From the cell containing the given text, extract its center point as (x, y) coordinate. 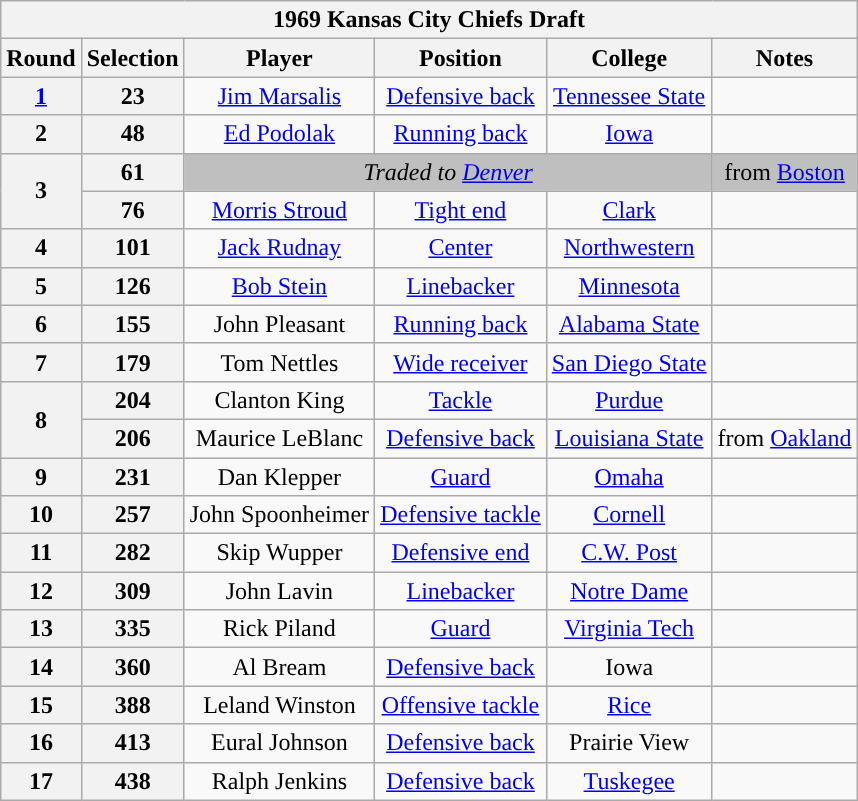
Virginia Tech (629, 629)
14 (41, 667)
257 (132, 515)
309 (132, 591)
101 (132, 248)
Tom Nettles (279, 362)
Selection (132, 58)
388 (132, 705)
Minnesota (629, 286)
John Pleasant (279, 324)
Rick Piland (279, 629)
John Spoonheimer (279, 515)
17 (41, 781)
College (629, 58)
15 (41, 705)
Traded to Denver (448, 172)
Eural Johnson (279, 743)
5 (41, 286)
126 (132, 286)
204 (132, 400)
Leland Winston (279, 705)
John Lavin (279, 591)
Northwestern (629, 248)
Round (41, 58)
Defensive end (461, 553)
Offensive tackle (461, 705)
Center (461, 248)
6 (41, 324)
Clark (629, 210)
1969 Kansas City Chiefs Draft (429, 20)
282 (132, 553)
1 (41, 96)
Wide receiver (461, 362)
10 (41, 515)
360 (132, 667)
Tight end (461, 210)
76 (132, 210)
4 (41, 248)
Player (279, 58)
Tuskegee (629, 781)
23 (132, 96)
Purdue (629, 400)
Ed Podolak (279, 134)
from Boston (784, 172)
13 (41, 629)
12 (41, 591)
Clanton King (279, 400)
Tennessee State (629, 96)
Skip Wupper (279, 553)
16 (41, 743)
179 (132, 362)
Rice (629, 705)
Bob Stein (279, 286)
from Oakland (784, 438)
Notes (784, 58)
3 (41, 191)
61 (132, 172)
Notre Dame (629, 591)
C.W. Post (629, 553)
Ralph Jenkins (279, 781)
Louisiana State (629, 438)
Defensive tackle (461, 515)
231 (132, 477)
Alabama State (629, 324)
Position (461, 58)
Dan Klepper (279, 477)
206 (132, 438)
Jim Marsalis (279, 96)
Morris Stroud (279, 210)
11 (41, 553)
9 (41, 477)
8 (41, 419)
335 (132, 629)
438 (132, 781)
7 (41, 362)
Omaha (629, 477)
2 (41, 134)
413 (132, 743)
Tackle (461, 400)
Maurice LeBlanc (279, 438)
48 (132, 134)
Jack Rudnay (279, 248)
San Diego State (629, 362)
Cornell (629, 515)
Al Bream (279, 667)
Prairie View (629, 743)
155 (132, 324)
